Pinpoint the cell where the given text exists, returning its (X, Y) midpoint coordinate. 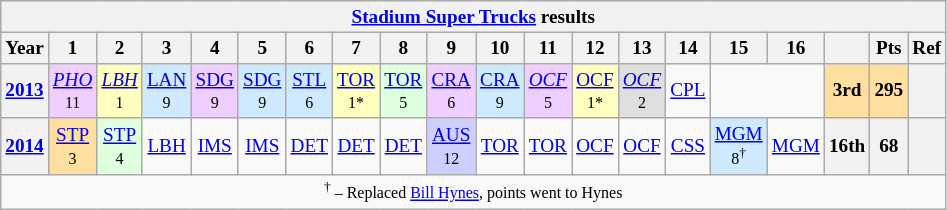
3 (166, 48)
STL6 (309, 91)
PHO11 (72, 91)
CPL (688, 91)
MGM (796, 146)
AUS12 (452, 146)
LAN9 (166, 91)
TOR1* (356, 91)
16th (846, 146)
7 (356, 48)
1 (72, 48)
STP4 (120, 146)
6 (309, 48)
2014 (25, 146)
OCF5 (548, 91)
† – Replaced Bill Hynes, points went to Hynes (474, 191)
13 (642, 48)
LBH1 (120, 91)
OCF1* (595, 91)
68 (889, 146)
4 (215, 48)
Year (25, 48)
TOR5 (404, 91)
12 (595, 48)
16 (796, 48)
11 (548, 48)
8 (404, 48)
STP3 (72, 146)
14 (688, 48)
2013 (25, 91)
Stadium Super Trucks results (474, 17)
15 (738, 48)
Pts (889, 48)
3rd (846, 91)
9 (452, 48)
Ref (927, 48)
LBH (166, 146)
10 (500, 48)
CRA6 (452, 91)
CRA9 (500, 91)
OCF2 (642, 91)
2 (120, 48)
295 (889, 91)
MGM8† (738, 146)
CSS (688, 146)
5 (262, 48)
